Find where the given text appears and provide that cell's center as (X, Y) coordinate. 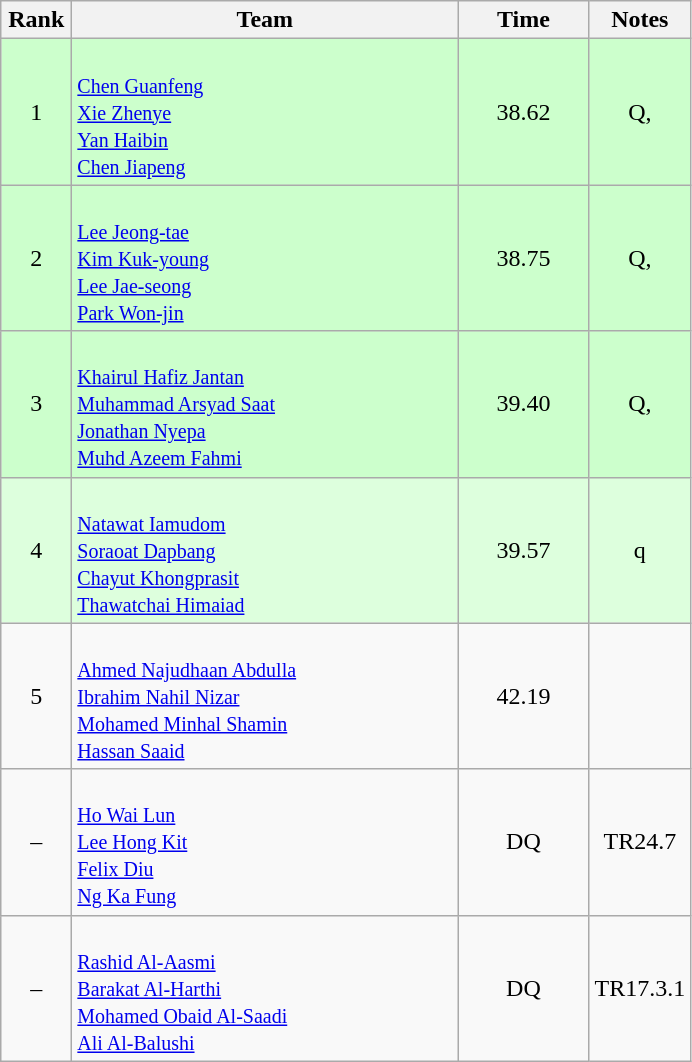
TR17.3.1 (640, 988)
TR24.7 (640, 842)
Rank (36, 20)
38.62 (524, 112)
Team (265, 20)
Notes (640, 20)
42.19 (524, 696)
38.75 (524, 258)
Rashid Al-AasmiBarakat Al-HarthiMohamed Obaid Al-SaadiAli Al-Balushi (265, 988)
2 (36, 258)
4 (36, 550)
Lee Jeong-taeKim Kuk-youngLee Jae-seongPark Won-jin (265, 258)
Chen GuanfengXie ZhenyeYan HaibinChen Jiapeng (265, 112)
5 (36, 696)
1 (36, 112)
Ho Wai LunLee Hong KitFelix DiuNg Ka Fung (265, 842)
Natawat IamudomSoraoat DapbangChayut KhongprasitThawatchai Himaiad (265, 550)
Ahmed Najudhaan AbdullaIbrahim Nahil NizarMohamed Minhal ShaminHassan Saaid (265, 696)
Khairul Hafiz JantanMuhammad Arsyad SaatJonathan NyepaMuhd Azeem Fahmi (265, 404)
q (640, 550)
39.57 (524, 550)
39.40 (524, 404)
Time (524, 20)
3 (36, 404)
